Detect which cell encompasses the target text, then output its (X, Y) center coordinate. 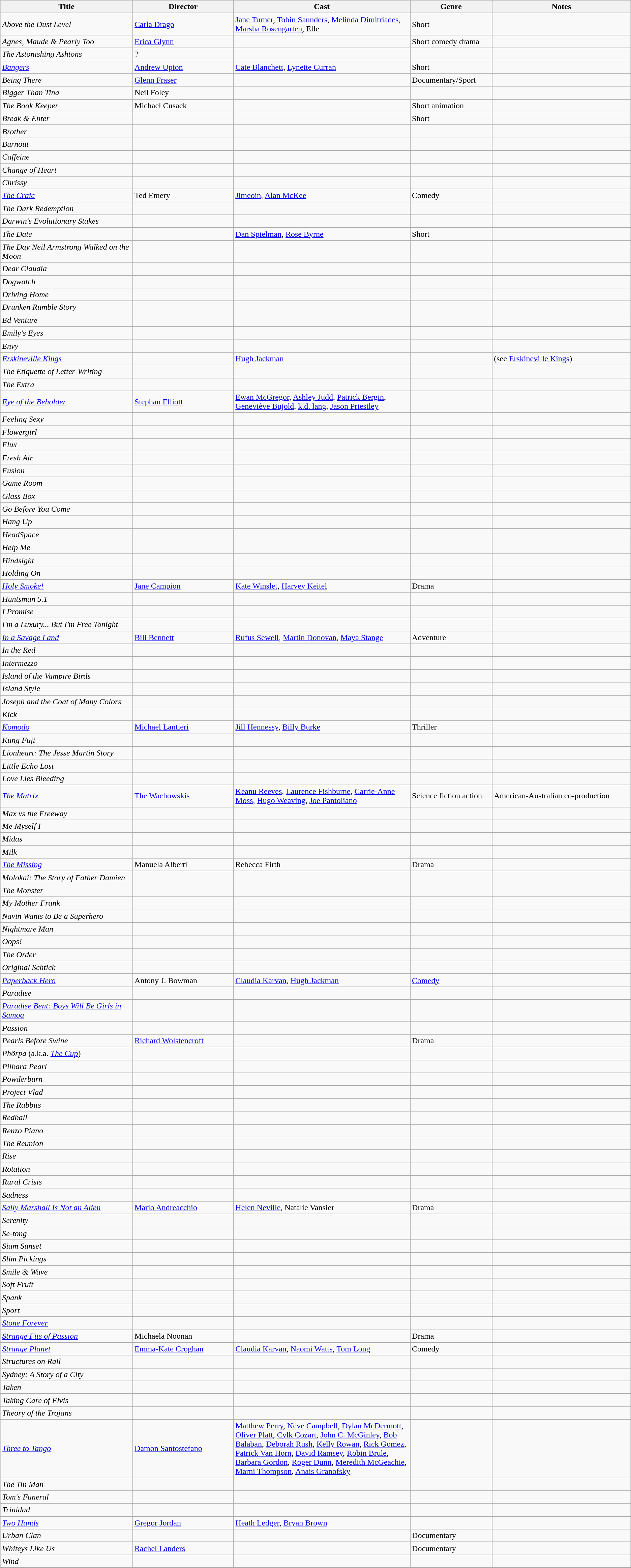
Glass Box (67, 496)
Se-tong (67, 1233)
Claudia Karvan, Naomi Watts, Tom Long (322, 1349)
Island of the Vampire Birds (67, 676)
Fresh Air (67, 458)
Emma-Kate Croghan (183, 1349)
Emily's Eyes (67, 333)
Short comedy drama (451, 41)
Rotation (67, 1169)
In the Red (67, 650)
Drunken Rumble Story (67, 307)
Keanu Reeves, Laurence Fishburne, Carrie-Anne Moss, Hugo Weaving, Joe Pantoliano (322, 796)
Paradise Bent: Boys Will Be Girls in Samoa (67, 1010)
Notes (562, 7)
The Craic (67, 196)
Rachel Landers (183, 1548)
Manuela Alberti (183, 865)
Paradise (67, 993)
Go Before You Come (67, 509)
Strange Planet (67, 1349)
Phörpa (a.k.a. The Cup) (67, 1054)
Claudia Karvan, Hugh Jackman (322, 980)
Erica Glynn (183, 41)
In a Savage Land (67, 637)
Richard Wolstencroft (183, 1041)
The Book Keeper (67, 106)
Slim Pickings (67, 1259)
Mario Andreacchio (183, 1207)
The Order (67, 954)
Ted Emery (183, 196)
Navin Wants to Be a Superhero (67, 916)
Break & Enter (67, 118)
Midas (67, 839)
The Extra (67, 384)
Documentary/Sport (451, 80)
Driving Home (67, 294)
Taking Care of Elvis (67, 1400)
The Monster (67, 890)
Thriller (451, 727)
Bangers (67, 67)
Brother (67, 131)
Sport (67, 1310)
Intermezzo (67, 663)
The Missing (67, 865)
Change of Heart (67, 170)
Feeling Sexy (67, 419)
Jill Hennessy, Billy Burke (322, 727)
Milk (67, 852)
Whiteys Like Us (67, 1548)
Soft Fruit (67, 1285)
Komodo (67, 727)
Flowergirl (67, 432)
Love Lies Bleeding (67, 778)
Damon Santostefano (183, 1448)
Redball (67, 1118)
Erskineville Kings (67, 359)
Dear Claudia (67, 269)
I'm a Luxury... But I'm Free Tonight (67, 625)
Little Echo Lost (67, 766)
Passion (67, 1028)
Agnes, Maude & Pearly Too (67, 41)
Kick (67, 714)
Serenity (67, 1220)
Sydney: A Story of a City (67, 1374)
Eye of the Beholder (67, 402)
Carla Drago (183, 24)
Two Hands (67, 1523)
Ewan McGregor, Ashley Judd, Patrick Bergin, Geneviève Bujold, k.d. lang, Jason Priestley (322, 402)
HeadSpace (67, 535)
The Tin Man (67, 1484)
Kung Fuji (67, 740)
Chrissy (67, 183)
Nightmare Man (67, 929)
Adventure (451, 637)
American-Australian co-production (562, 796)
Stephan Elliott (183, 402)
The Etiquette of Letter-Writing (67, 371)
Tom's Funeral (67, 1497)
Project Vlad (67, 1092)
Fusion (67, 471)
Jane Campion (183, 586)
Bill Bennett (183, 637)
Strange Fits of Passion (67, 1336)
Neil Foley (183, 93)
Antony J. Bowman (183, 980)
Lionheart: The Jesse Martin Story (67, 753)
Rural Crisis (67, 1182)
Jimeoin, Alan McKee (322, 196)
Glenn Fraser (183, 80)
Science fiction action (451, 796)
Molokai: The Story of Father Damien (67, 878)
Holding On (67, 573)
Pilbara Pearl (67, 1066)
Cast (322, 7)
Title (67, 7)
Huntsman 5.1 (67, 599)
Bigger Than Tina (67, 93)
Caffeine (67, 157)
Urban Clan (67, 1536)
Flux (67, 445)
Wind (67, 1561)
Paperback Hero (67, 980)
Structures on Rail (67, 1362)
The Date (67, 234)
The Matrix (67, 796)
Rise (67, 1156)
Game Room (67, 483)
Rebecca Firth (322, 865)
Hang Up (67, 522)
Dogwatch (67, 282)
Short animation (451, 106)
The Rabbits (67, 1105)
Director (183, 7)
Max vs the Freeway (67, 813)
Hindsight (67, 560)
Pearls Before Swine (67, 1041)
Holy Smoke! (67, 586)
The Wachowskis (183, 796)
Darwin's Evolutionary Stakes (67, 221)
Rufus Sewell, Martin Donovan, Maya Stange (322, 637)
Above the Dust Level (67, 24)
Help Me (67, 547)
I Promise (67, 612)
(see Erskineville Kings) (562, 359)
Powderburn (67, 1079)
Michael Lantieri (183, 727)
Spank (67, 1298)
Ed Venture (67, 320)
Sadness (67, 1195)
Renzo Piano (67, 1131)
Jane Turner, Tobin Saunders, Melinda Dimitriades, Marsha Rosengarten, Elle (322, 24)
The Astonishing Ashtons (67, 54)
Dan Spielman, Rose Byrne (322, 234)
Michael Cusack (183, 106)
The Reunion (67, 1143)
Andrew Upton (183, 67)
The Day Neil Armstrong Walked on the Moon (67, 252)
Me Myself I (67, 826)
My Mother Frank (67, 903)
Three to Tango (67, 1448)
? (183, 54)
Trinidad (67, 1510)
Gregor Jordan (183, 1523)
Stone Forever (67, 1323)
Smile & Wave (67, 1272)
Heath Ledger, Bryan Brown (322, 1523)
Original Schtick (67, 967)
Kate Winslet, Harvey Keitel (322, 586)
Genre (451, 7)
Sally Marshall Is Not an Alien (67, 1207)
Theory of the Trojans (67, 1413)
Taken (67, 1387)
Burnout (67, 144)
Cate Blanchett, Lynette Curran (322, 67)
Being There (67, 80)
Island Style (67, 689)
The Dark Redemption (67, 208)
Joseph and the Coat of Many Colors (67, 702)
Envy (67, 346)
Michaela Noonan (183, 1336)
Oops! (67, 942)
Siam Sunset (67, 1246)
Hugh Jackman (322, 359)
Helen Neville, Natalie Vansier (322, 1207)
